Capture the cell that displays the provided text and extract its (X, Y) central coordinate. 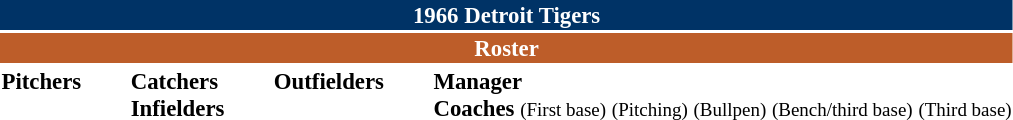
1966 Detroit Tigers (506, 15)
Roster (506, 48)
